Detect which cell encompasses the target text, then output its [x, y] center coordinate. 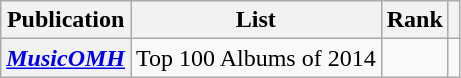
Top 100 Albums of 2014 [256, 58]
MusicOMH [66, 58]
List [256, 20]
Publication [66, 20]
Rank [414, 20]
